Return the [X, Y] coordinate for the center point of the cell that contains the specified text.  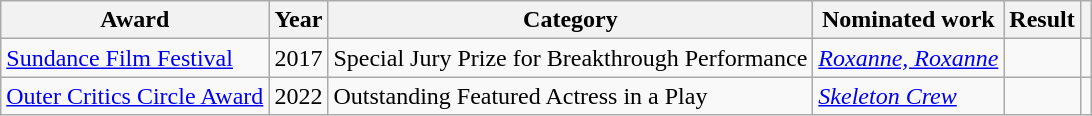
Outstanding Featured Actress in a Play [570, 96]
Roxanne, Roxanne [908, 58]
Award [135, 20]
2022 [298, 96]
Nominated work [908, 20]
Skeleton Crew [908, 96]
Year [298, 20]
Category [570, 20]
Outer Critics Circle Award [135, 96]
2017 [298, 58]
Special Jury Prize for Breakthrough Performance [570, 58]
Sundance Film Festival [135, 58]
Result [1042, 20]
